Pinpoint the cell where the given text exists, returning its (x, y) midpoint coordinate. 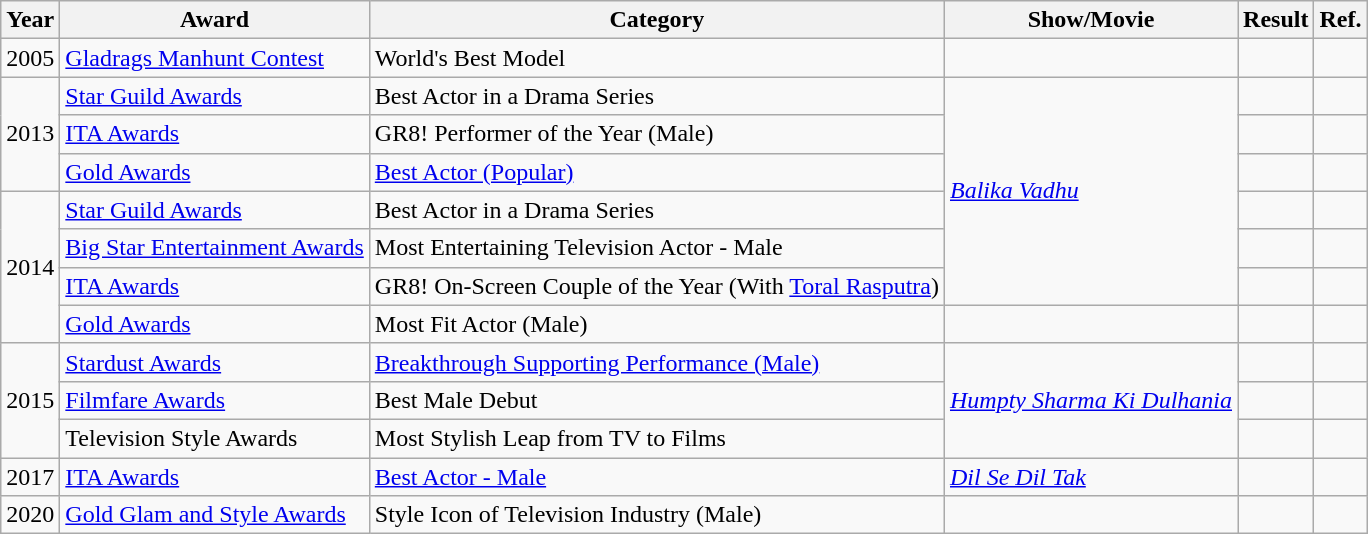
2005 (30, 58)
Breakthrough Supporting Performance (Male) (656, 362)
2020 (30, 515)
Result (1276, 20)
Stardust Awards (214, 362)
Gladrags Manhunt Contest (214, 58)
Gold Glam and Style Awards (214, 515)
Best Actor (Popular) (656, 172)
Filmfare Awards (214, 400)
Show/Movie (1090, 20)
Big Star Entertainment Awards (214, 248)
2017 (30, 477)
Most Stylish Leap from TV to Films (656, 438)
Best Male Debut (656, 400)
Television Style Awards (214, 438)
2013 (30, 134)
Balika Vadhu (1090, 191)
Year (30, 20)
Most Entertaining Television Actor - Male (656, 248)
World's Best Model (656, 58)
Category (656, 20)
Award (214, 20)
2014 (30, 267)
2015 (30, 400)
Humpty Sharma Ki Dulhania (1090, 400)
GR8! Performer of the Year (Male) (656, 134)
Dil Se Dil Tak (1090, 477)
Style Icon of Television Industry (Male) (656, 515)
Most Fit Actor (Male) (656, 324)
Ref. (1340, 20)
Best Actor - Male (656, 477)
GR8! On-Screen Couple of the Year (With Toral Rasputra) (656, 286)
